Pinpoint the cell where the given text exists, returning its [x, y] midpoint coordinate. 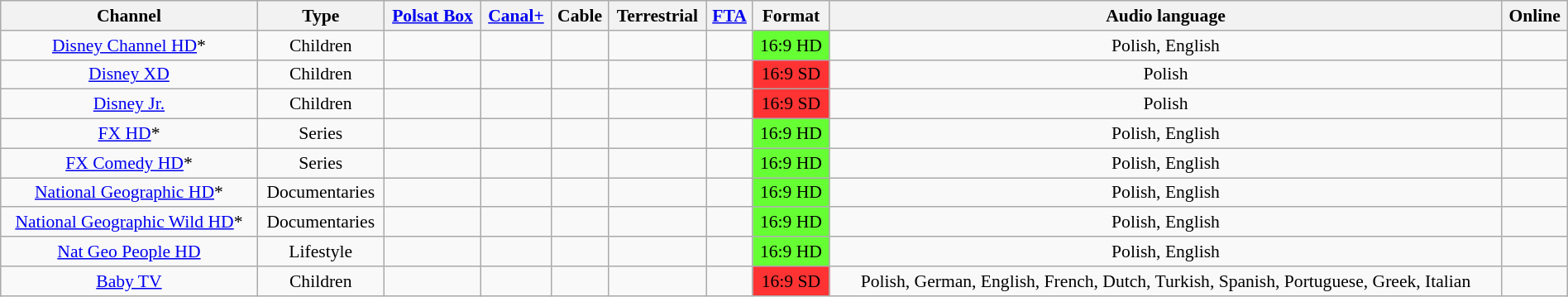
National Geographic HD* [129, 193]
Type [321, 16]
Disney Channel HD* [129, 46]
Channel [129, 16]
FTA [729, 16]
Lifestyle [321, 251]
FX Comedy HD* [129, 163]
Baby TV [129, 281]
Online [1535, 16]
Canal+ [516, 16]
Polish, German, English, French, Dutch, Turkish, Spanish, Portuguese, Greek, Italian [1166, 281]
Disney Jr. [129, 104]
Audio language [1166, 16]
Polsat Box [432, 16]
Disney XD [129, 74]
National Geographic Wild HD* [129, 223]
FX HD* [129, 134]
Nat Geo People HD [129, 251]
Format [791, 16]
Terrestrial [657, 16]
Cable [580, 16]
